Capture the cell that displays the provided text and extract its (x, y) central coordinate. 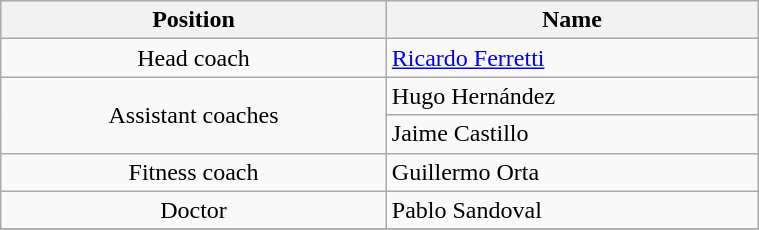
Assistant coaches (194, 115)
Name (572, 20)
Head coach (194, 58)
Position (194, 20)
Jaime Castillo (572, 134)
Ricardo Ferretti (572, 58)
Guillermo Orta (572, 172)
Fitness coach (194, 172)
Hugo Hernández (572, 96)
Pablo Sandoval (572, 210)
Doctor (194, 210)
